Extract the [x, y] coordinate from the center of the cell holding the provided text.  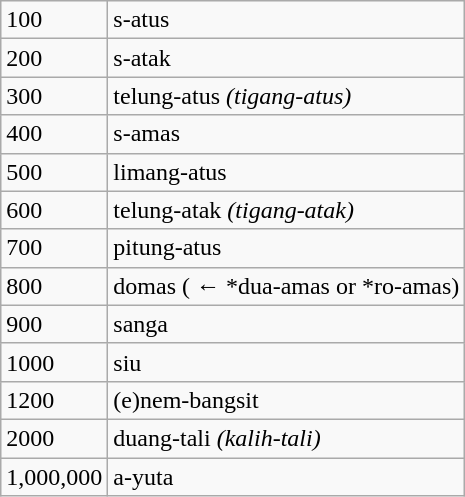
800 [54, 286]
duang-tali (kalih-tali) [286, 438]
1,000,000 [54, 477]
s-atus [286, 20]
s-amas [286, 134]
sanga [286, 324]
100 [54, 20]
pitung-atus [286, 248]
1000 [54, 362]
s-atak [286, 58]
telung-atus (tigang-atus) [286, 96]
2000 [54, 438]
200 [54, 58]
500 [54, 172]
700 [54, 248]
telung-atak (tigang-atak) [286, 210]
(e)nem-bangsit [286, 400]
600 [54, 210]
400 [54, 134]
300 [54, 96]
1200 [54, 400]
siu [286, 362]
domas ( ← *dua-amas or *ro-amas) [286, 286]
a-yuta [286, 477]
900 [54, 324]
limang-atus [286, 172]
